Return (X, Y) of the center of cell containing provided text 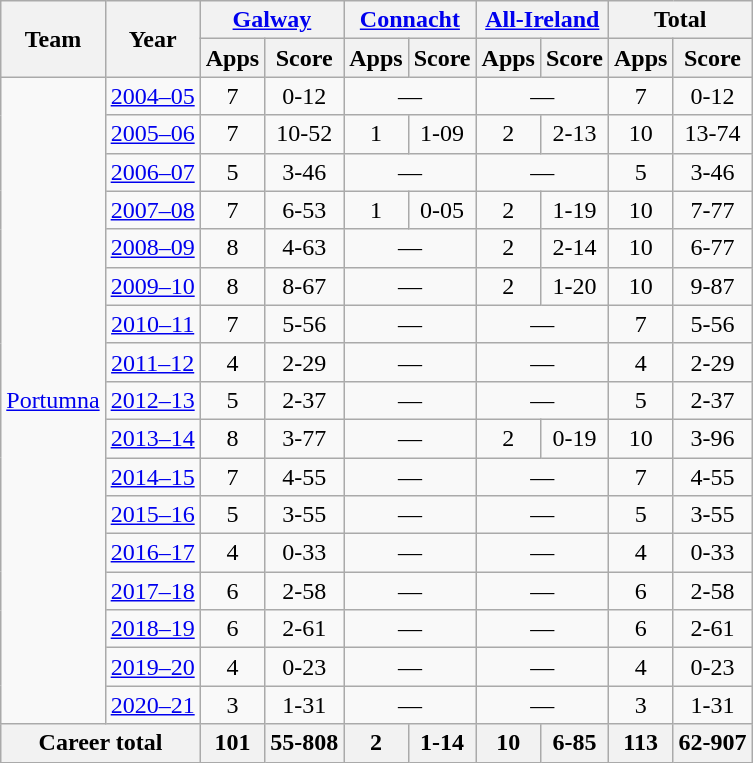
1-20 (574, 286)
10-52 (304, 134)
Portumna (53, 400)
13-74 (712, 134)
2018–19 (152, 629)
2012–13 (152, 400)
Connacht (410, 20)
2016–17 (152, 553)
2008–09 (152, 248)
1-09 (442, 134)
2013–14 (152, 438)
62-907 (712, 743)
2017–18 (152, 591)
8-67 (304, 286)
1-19 (574, 210)
2-13 (574, 134)
2004–05 (152, 96)
3-96 (712, 438)
0-19 (574, 438)
Career total (100, 743)
2020–21 (152, 705)
6-77 (712, 248)
2009–10 (152, 286)
All-Ireland (542, 20)
2011–12 (152, 362)
55-808 (304, 743)
2010–11 (152, 324)
2019–20 (152, 667)
Team (53, 39)
2005–06 (152, 134)
9-87 (712, 286)
0-05 (442, 210)
2006–07 (152, 172)
Year (152, 39)
1-14 (442, 743)
2-14 (574, 248)
2015–16 (152, 515)
2007–08 (152, 210)
7-77 (712, 210)
Galway (272, 20)
113 (640, 743)
4-63 (304, 248)
3-77 (304, 438)
2014–15 (152, 477)
Total (680, 20)
101 (232, 743)
6-53 (304, 210)
6-85 (574, 743)
